Identify which cell holds the provided text, then report its (x, y) central coordinate. 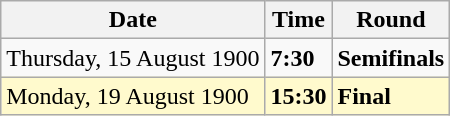
Thursday, 15 August 1900 (133, 58)
15:30 (298, 96)
Date (133, 20)
Semifinals (391, 58)
7:30 (298, 58)
Final (391, 96)
Round (391, 20)
Monday, 19 August 1900 (133, 96)
Time (298, 20)
